Capture the cell that displays the provided text and extract its [X, Y] central coordinate. 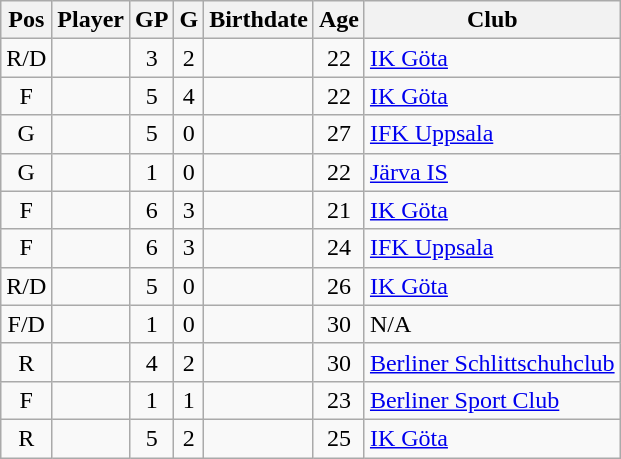
24 [338, 248]
Player [91, 20]
26 [338, 286]
GP [152, 20]
27 [338, 134]
Birthdate [259, 20]
25 [338, 438]
Age [338, 20]
21 [338, 210]
N/A [492, 324]
23 [338, 400]
Berliner Sport Club [492, 400]
Järva IS [492, 172]
F/D [26, 324]
Berliner Schlittschuhclub [492, 362]
Club [492, 20]
Pos [26, 20]
